From the cell containing the given text, extract its center point as [X, Y] coordinate. 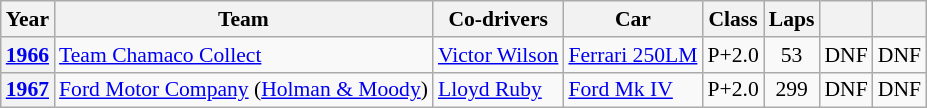
Victor Wilson [498, 55]
Laps [792, 19]
Team [244, 19]
1966 [28, 55]
Lloyd Ruby [498, 90]
Co-drivers [498, 19]
Ford Motor Company (Holman & Moody) [244, 90]
Car [632, 19]
Class [732, 19]
Year [28, 19]
Team Chamaco Collect [244, 55]
53 [792, 55]
1967 [28, 90]
Ford Mk IV [632, 90]
Ferrari 250LM [632, 55]
299 [792, 90]
